Determine the (x, y) coordinate at the center of the cell enclosing the given text.  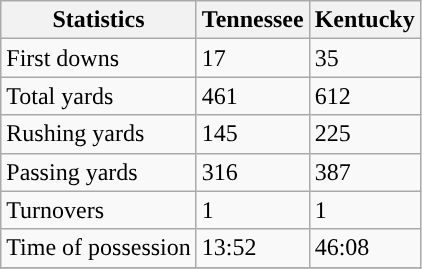
387 (364, 172)
17 (252, 58)
Time of possession (99, 248)
Turnovers (99, 210)
225 (364, 134)
Passing yards (99, 172)
145 (252, 134)
612 (364, 96)
46:08 (364, 248)
13:52 (252, 248)
Total yards (99, 96)
Rushing yards (99, 134)
461 (252, 96)
316 (252, 172)
Tennessee (252, 20)
Kentucky (364, 20)
35 (364, 58)
Statistics (99, 20)
First downs (99, 58)
